Pinpoint the cell where the given text exists, returning its [x, y] midpoint coordinate. 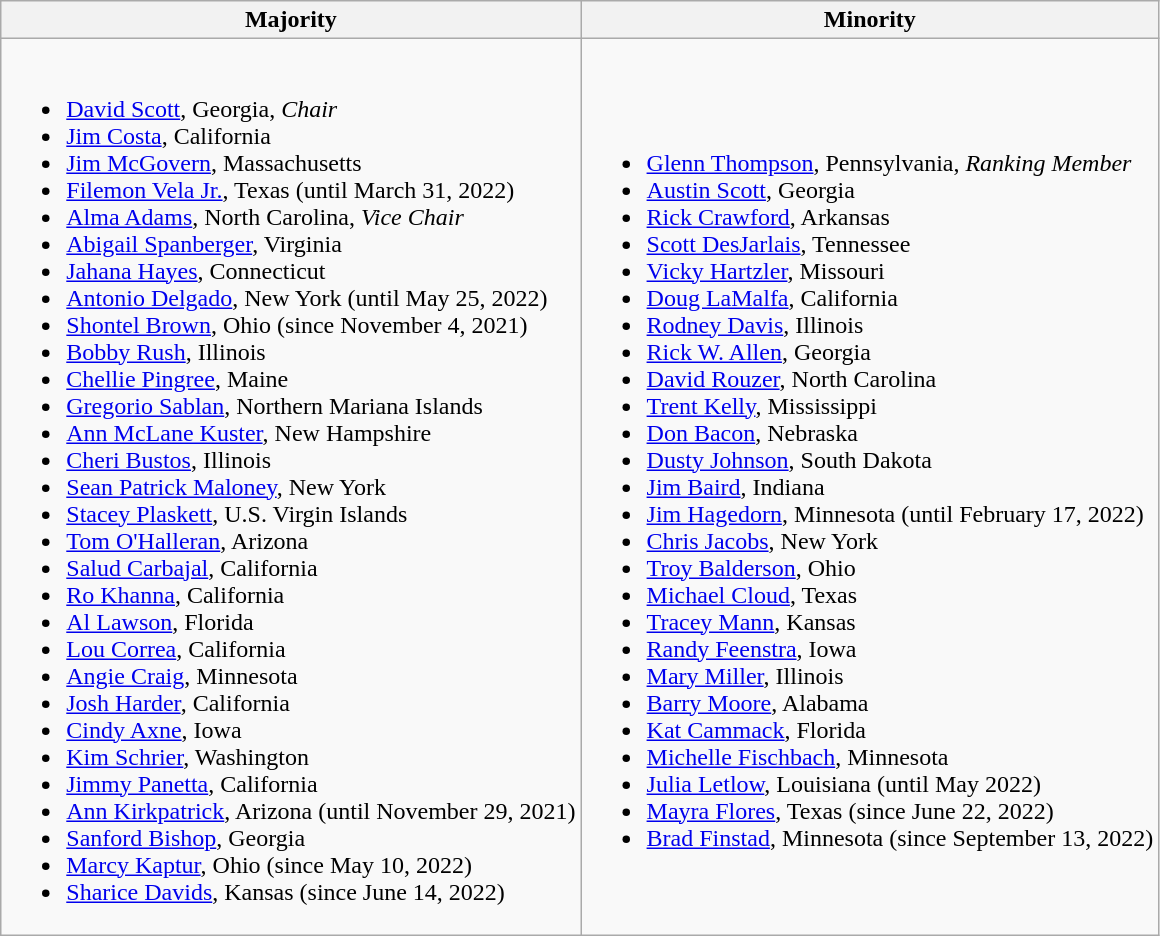
Minority [870, 20]
Majority [291, 20]
